Provide the (x, y) coordinate of the cell's center where the given text is located.  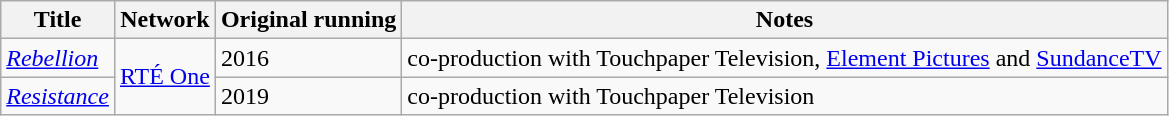
Original running (308, 20)
Notes (784, 20)
RTÉ One (164, 77)
Title (58, 20)
Rebellion (58, 58)
Network (164, 20)
co-production with Touchpaper Television, Element Pictures and SundanceTV (784, 58)
2016 (308, 58)
2019 (308, 96)
co-production with Touchpaper Television (784, 96)
Resistance (58, 96)
